Determine the [x, y] coordinate at the center of the cell enclosing the given text.  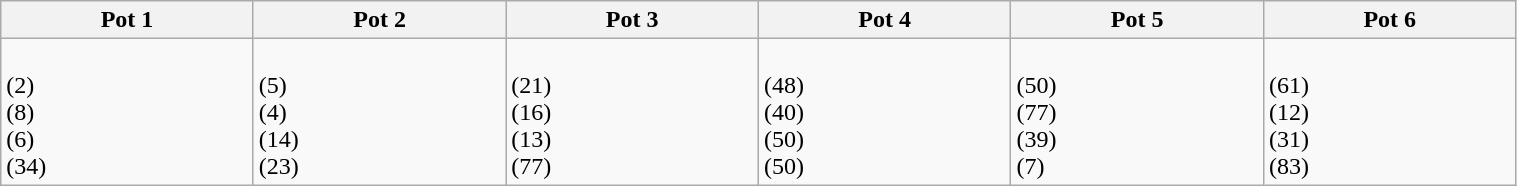
(50) (77) (39) (7) [1138, 112]
Pot 2 [380, 20]
Pot 3 [632, 20]
(61) (12) (31) (83) [1390, 112]
Pot 1 [128, 20]
(2) (8) (6) (34) [128, 112]
Pot 4 [884, 20]
(5) (4) (14) (23) [380, 112]
(21) (16) (13) (77) [632, 112]
Pot 6 [1390, 20]
(48) (40) (50) (50) [884, 112]
Pot 5 [1138, 20]
